Output the (x, y) coordinate of the center of the cell containing the given text.  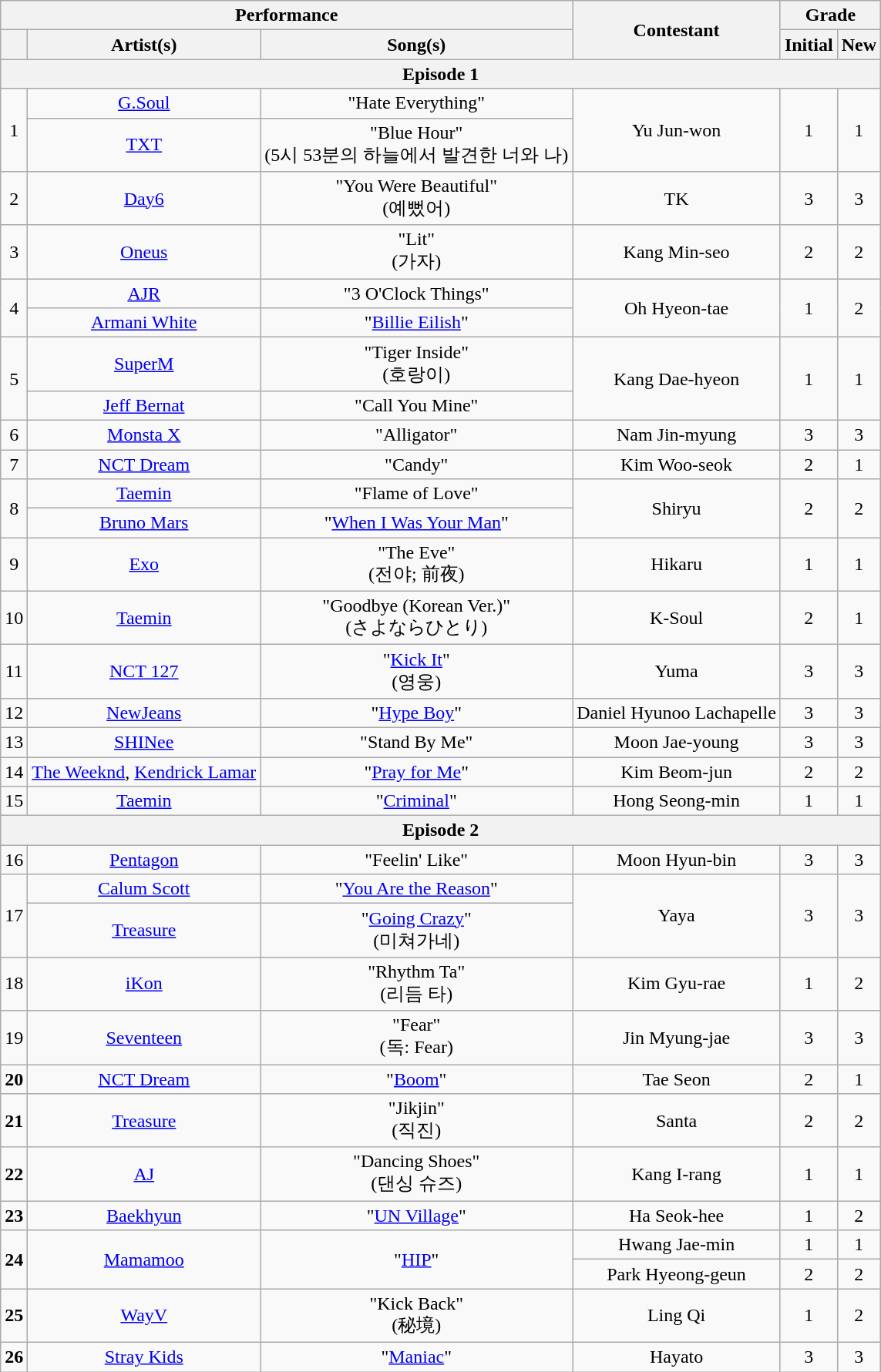
Kim Gyu-rae (677, 984)
Artist(s) (144, 45)
New (859, 45)
13 (14, 742)
Performance (287, 15)
"Maniac" (416, 1357)
"Kick It"(영웅) (416, 672)
The Weeknd, Kendrick Lamar (144, 771)
Contestant (677, 30)
Bruno Mars (144, 523)
"3 O'Clock Things" (416, 294)
Song(s) (416, 45)
WayV (144, 1316)
6 (14, 434)
Ha Seok-hee (677, 1216)
26 (14, 1357)
"Hate Everything" (416, 103)
"Criminal" (416, 801)
"Stand By Me" (416, 742)
"HIP" (416, 1260)
22 (14, 1174)
Hikaru (677, 565)
Moon Jae-young (677, 742)
25 (14, 1316)
Nam Jin-myung (677, 434)
"Pray for Me" (416, 771)
Grade (830, 15)
Day6 (144, 199)
17 (14, 916)
"Rhythm Ta"(리듬 타) (416, 984)
Mamamoo (144, 1260)
14 (14, 771)
Moon Hyun-bin (677, 860)
Stray Kids (144, 1357)
Yuma (677, 672)
23 (14, 1216)
"Dancing Shoes"(댄싱 슈즈) (416, 1174)
12 (14, 713)
"The Eve"(전야; 前夜) (416, 565)
TXT (144, 145)
Daniel Hyunoo Lachapelle (677, 713)
Initial (809, 45)
"Kick Back"(秘境) (416, 1316)
7 (14, 465)
Yu Jun-won (677, 130)
G.Soul (144, 103)
5 (14, 379)
Seventeen (144, 1038)
"You Are the Reason" (416, 889)
Ling Qi (677, 1316)
"Lit"(가자) (416, 252)
"Call You Mine" (416, 405)
"Goodbye (Korean Ver.)"(さよならひとり) (416, 618)
"Billie Eilish" (416, 323)
"When I Was Your Man" (416, 523)
18 (14, 984)
20 (14, 1079)
"Alligator" (416, 434)
9 (14, 565)
"Jikjin"(직진) (416, 1121)
"Hype Boy" (416, 713)
SHINee (144, 742)
AJ (144, 1174)
Park Hyeong-geun (677, 1274)
K-Soul (677, 618)
"Fear"(독: Fear) (416, 1038)
"UN Village" (416, 1216)
Kang I-rang (677, 1174)
Jin Myung-jae (677, 1038)
Hong Seong-min (677, 801)
"Going Crazy"(미쳐가네) (416, 931)
Armani White (144, 323)
Santa (677, 1121)
Episode 2 (441, 830)
Exo (144, 565)
TK (677, 199)
NewJeans (144, 713)
"You Were Beautiful"(예뻤어) (416, 199)
NCT 127 (144, 672)
Oh Hyeon-tae (677, 308)
iKon (144, 984)
Kim Beom-jun (677, 771)
10 (14, 618)
8 (14, 508)
Yaya (677, 916)
"Flame of Love" (416, 494)
11 (14, 672)
Calum Scott (144, 889)
Monsta X (144, 434)
15 (14, 801)
Episode 1 (441, 74)
4 (14, 308)
"Boom" (416, 1079)
Pentagon (144, 860)
Tae Seon (677, 1079)
"Candy" (416, 465)
21 (14, 1121)
Hayato (677, 1357)
Shiryu (677, 508)
Jeff Bernat (144, 405)
Kim Woo-seok (677, 465)
Baekhyun (144, 1216)
"Tiger Inside"(호랑이) (416, 364)
Hwang Jae-min (677, 1245)
24 (14, 1260)
Kang Min-seo (677, 252)
SuperM (144, 364)
"Blue Hour"(5시 53분의 하늘에서 발견한 너와 나) (416, 145)
19 (14, 1038)
Oneus (144, 252)
Kang Dae-hyeon (677, 379)
16 (14, 860)
AJR (144, 294)
"Feelin' Like" (416, 860)
